Pinpoint the cell where the given text exists, returning its [x, y] midpoint coordinate. 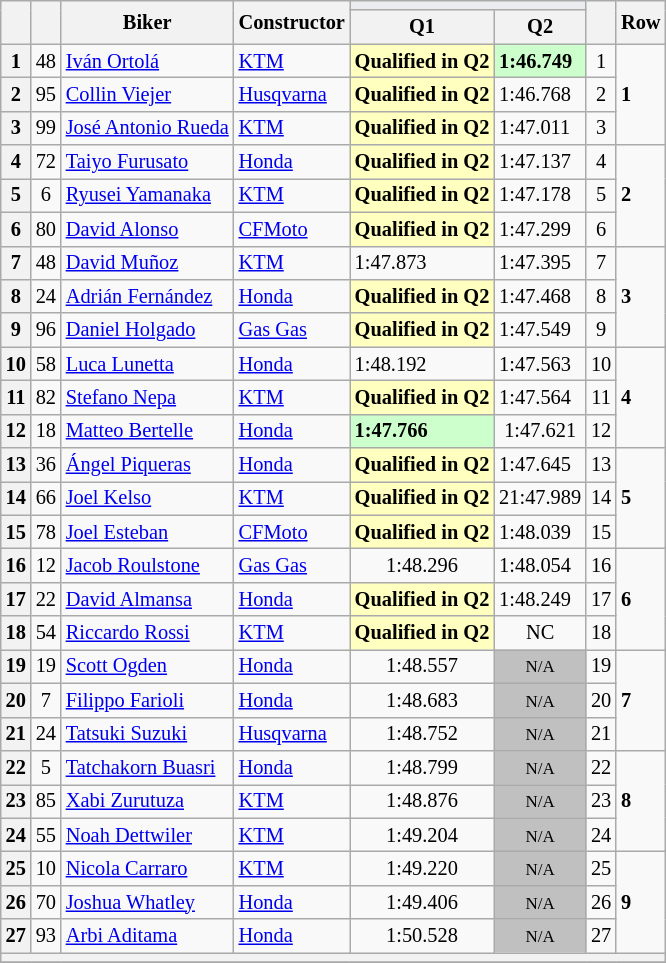
1:47.563 [540, 364]
70 [46, 902]
1:48.296 [422, 565]
Stefano Nepa [148, 397]
Q2 [540, 27]
1:48.876 [422, 801]
Ryusei Yamanaka [148, 195]
Adrián Fernández [148, 296]
93 [46, 936]
Luca Lunetta [148, 364]
1:49.204 [422, 835]
1:48.054 [540, 565]
1:49.406 [422, 902]
80 [46, 229]
54 [46, 633]
1:47.873 [422, 263]
Arbi Aditama [148, 936]
Xabi Zurutuza [148, 801]
NC [540, 633]
Riccardo Rossi [148, 633]
Nicola Carraro [148, 868]
1:50.528 [422, 936]
Taiyo Furusato [148, 162]
55 [46, 835]
1:47.299 [540, 229]
1:48.683 [422, 700]
1:48.752 [422, 734]
99 [46, 128]
72 [46, 162]
21:47.989 [540, 498]
1:47.468 [540, 296]
Iván Ortolá [148, 61]
David Muñoz [148, 263]
1:48.799 [422, 767]
95 [46, 94]
1:48.192 [422, 364]
Daniel Holgado [148, 330]
Filippo Farioli [148, 700]
Joel Esteban [148, 532]
Joshua Whatley [148, 902]
1:48.557 [422, 666]
1:47.011 [540, 128]
Row [640, 22]
Noah Dettwiler [148, 835]
96 [46, 330]
66 [46, 498]
Tatchakorn Buasri [148, 767]
78 [46, 532]
1:47.549 [540, 330]
1:46.749 [540, 61]
Tatsuki Suzuki [148, 734]
1:49.220 [422, 868]
1:47.645 [540, 465]
1:46.768 [540, 94]
Ángel Piqueras [148, 465]
Matteo Bertelle [148, 431]
58 [46, 364]
David Alonso [148, 229]
José Antonio Rueda [148, 128]
1:47.395 [540, 263]
Joel Kelso [148, 498]
1:47.137 [540, 162]
1:48.249 [540, 599]
Q1 [422, 27]
Jacob Roulstone [148, 565]
Scott Ogden [148, 666]
1:47.621 [540, 431]
1:48.039 [540, 532]
1:47.564 [540, 397]
Biker [148, 22]
36 [46, 465]
1:47.766 [422, 431]
Constructor [292, 22]
1:47.178 [540, 195]
85 [46, 801]
82 [46, 397]
Collin Viejer [148, 94]
David Almansa [148, 599]
